Determine the [x, y] coordinate at the center of the cell enclosing the given text.  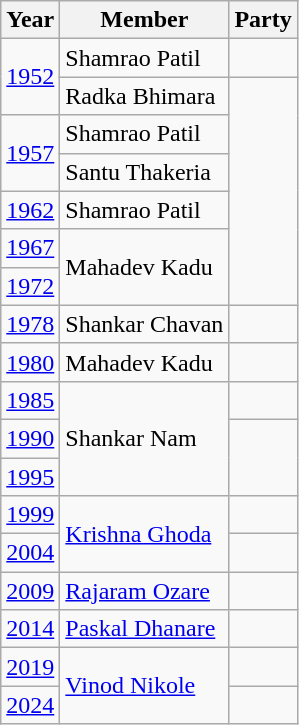
1952 [30, 77]
1999 [30, 515]
2014 [30, 629]
1985 [30, 400]
1962 [30, 210]
Radka Bhimara [144, 96]
2009 [30, 591]
1972 [30, 286]
1978 [30, 324]
1980 [30, 362]
2004 [30, 553]
Krishna Ghoda [144, 534]
Shankar Nam [144, 438]
1957 [30, 153]
Santu Thakeria [144, 172]
Party [263, 20]
2024 [30, 705]
1995 [30, 477]
Vinod Nikole [144, 686]
2019 [30, 667]
Rajaram Ozare [144, 591]
Paskal Dhanare [144, 629]
1967 [30, 248]
1990 [30, 438]
Member [144, 20]
Year [30, 20]
Shankar Chavan [144, 324]
